Detect which cell encompasses the target text, then output its [X, Y] center coordinate. 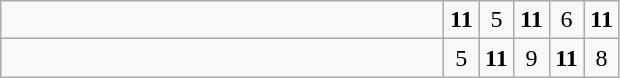
6 [566, 20]
8 [602, 58]
9 [532, 58]
